Scan for the cell matching the given text and deliver its [x, y] coordinate at center. 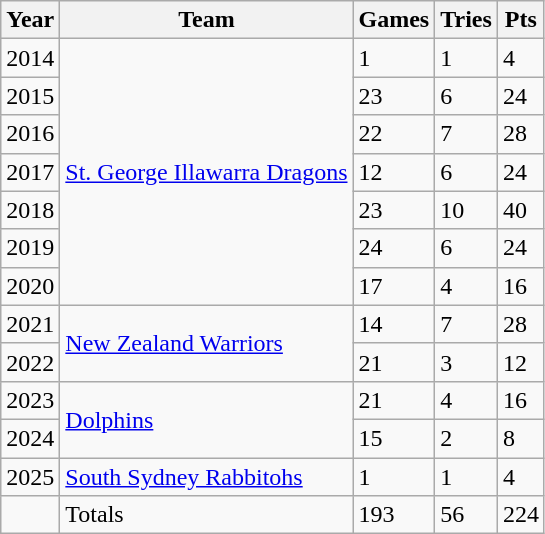
2024 [30, 438]
2014 [30, 58]
2018 [30, 210]
South Sydney Rabbitohs [206, 477]
2016 [30, 134]
2019 [30, 248]
Dolphins [206, 419]
2020 [30, 286]
56 [466, 515]
10 [466, 210]
Games [394, 20]
2025 [30, 477]
22 [394, 134]
Tries [466, 20]
8 [520, 438]
17 [394, 286]
2017 [30, 172]
Totals [206, 515]
2 [466, 438]
Pts [520, 20]
40 [520, 210]
3 [466, 362]
2021 [30, 324]
New Zealand Warriors [206, 343]
St. George Illawarra Dragons [206, 172]
15 [394, 438]
193 [394, 515]
2023 [30, 400]
224 [520, 515]
2022 [30, 362]
Team [206, 20]
Year [30, 20]
14 [394, 324]
2015 [30, 96]
